Return the [X, Y] coordinate for the center point of the cell that contains the specified text.  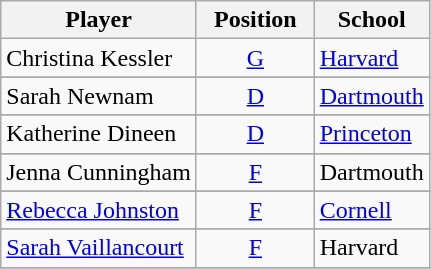
Position [255, 20]
Sarah Newnam [99, 96]
Princeton [372, 134]
Sarah Vaillancourt [99, 248]
Katherine Dineen [99, 134]
Cornell [372, 210]
G [255, 58]
Player [99, 20]
Jenna Cunningham [99, 172]
Christina Kessler [99, 58]
Rebecca Johnston [99, 210]
School [372, 20]
